Locate the cell with the specified text and output its [x, y] center coordinate. 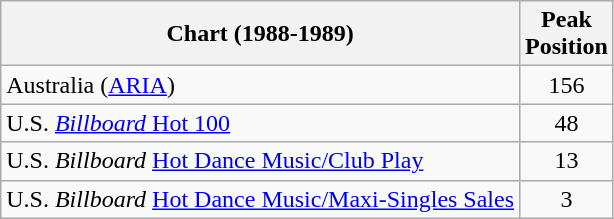
48 [567, 123]
3 [567, 199]
Chart (1988-1989) [260, 34]
U.S. Billboard Hot 100 [260, 123]
156 [567, 85]
PeakPosition [567, 34]
Australia (ARIA) [260, 85]
13 [567, 161]
U.S. Billboard Hot Dance Music/Maxi-Singles Sales [260, 199]
U.S. Billboard Hot Dance Music/Club Play [260, 161]
